Pinpoint the cell where the given text exists, returning its (X, Y) midpoint coordinate. 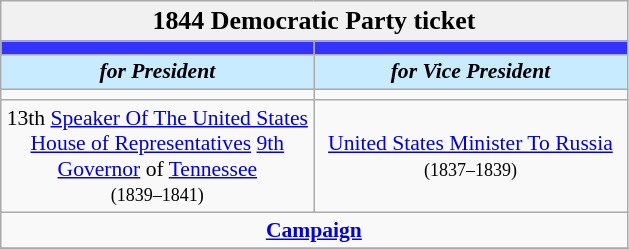
for Vice President (470, 72)
13th Speaker Of The United States House of Representatives 9th Governor of Tennessee(1839–1841) (158, 156)
Campaign (314, 230)
for President (158, 72)
1844 Democratic Party ticket (314, 21)
United States Minister To Russia(1837–1839) (470, 156)
